Identify which cell holds the provided text, then report its (X, Y) central coordinate. 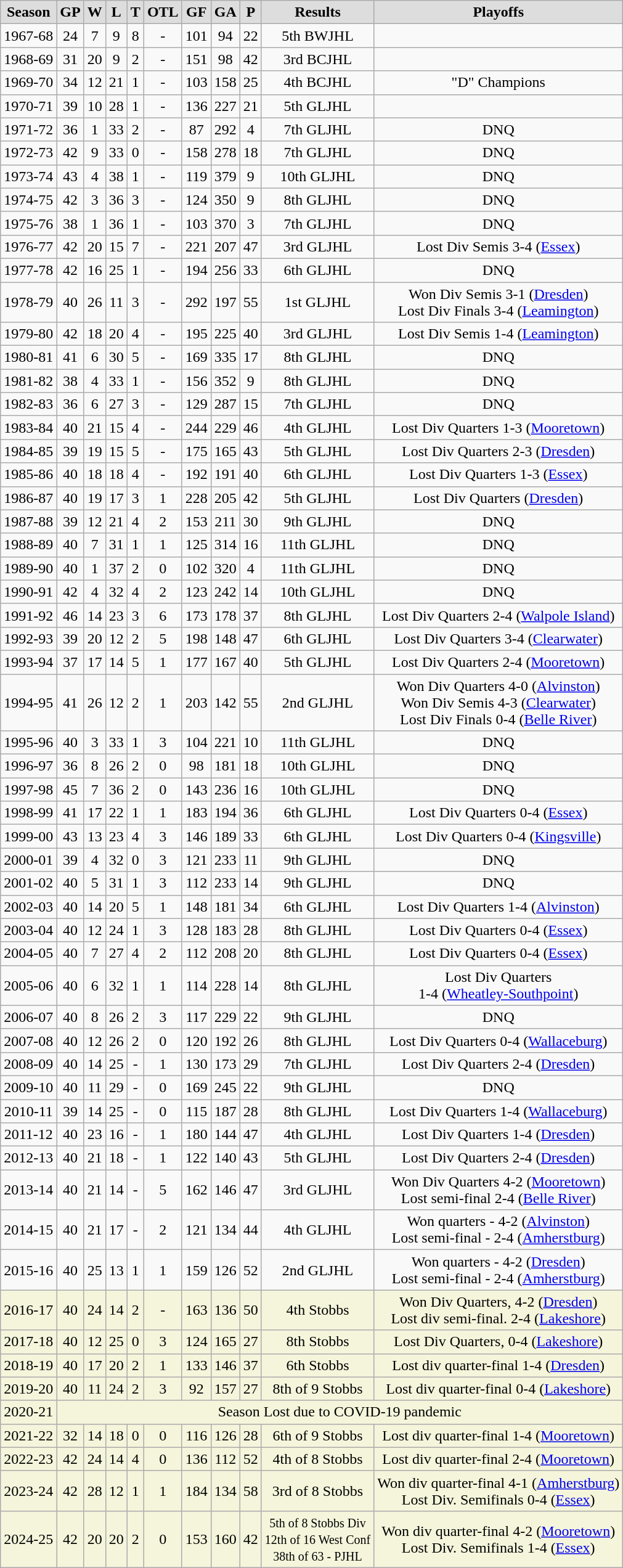
"D" Champions (499, 83)
203 (196, 703)
1992-93 (28, 639)
2003-04 (28, 930)
117 (196, 1017)
4th of 8 Stobbs (317, 1459)
2022-23 (28, 1459)
87 (196, 129)
W (95, 12)
1972-73 (28, 153)
1973-74 (28, 176)
2001-02 (28, 883)
189 (226, 836)
180 (196, 1135)
Won div quarter-final 4-2 (Mooretown)Lost Div. Semifinals 1-4 (Essex) (499, 1539)
Results (317, 12)
Lost Div Quarters 1-4 (Wallaceburg) (499, 1111)
Won Div Quarters, 4-2 (Dresden)Lost div semi-final. 2-4 (Lakeshore) (499, 1310)
1988-89 (28, 545)
1978-79 (28, 302)
Lost div quarter-final 1-4 (Dresden) (499, 1365)
242 (226, 592)
245 (226, 1087)
125 (196, 545)
350 (226, 200)
2018-19 (28, 1365)
5th of 8 Stobbs Div12th of 16 West Conf38th of 63 - PJHL (317, 1539)
Lost Div Quarters, 0-4 (Lakeshore) (499, 1342)
2000-01 (28, 860)
1984-85 (28, 451)
Lost Div Quarters 1-4 (Alvinston) (499, 907)
187 (226, 1111)
379 (226, 176)
2015-16 (28, 1270)
1994-95 (28, 703)
Lost Div Quarters 2-3 (Dresden) (499, 451)
140 (226, 1158)
198 (196, 639)
Lost div quarter-final 2-4 (Mooretown) (499, 1459)
5th BWJHL (317, 36)
2021-22 (28, 1435)
191 (226, 475)
151 (196, 59)
1980-81 (28, 357)
175 (196, 451)
GA (226, 12)
157 (226, 1389)
1977-78 (28, 270)
1998-99 (28, 813)
Lost Div Quarters 3-4 (Clearwater) (499, 639)
114 (196, 985)
143 (196, 790)
1986-87 (28, 498)
Won Div Semis 3-1 (Dresden)Lost Div Finals 3-4 (Leamington) (499, 302)
Won quarters - 4-2 (Alvinston)Lost semi-final - 2-4 (Amherstburg) (499, 1230)
1967-68 (28, 36)
Lost Div Semis 3-4 (Essex) (499, 247)
2009-10 (28, 1087)
2008-09 (28, 1064)
1975-76 (28, 223)
116 (196, 1435)
GF (196, 12)
1987-88 (28, 521)
Lost Div Quarters (Dresden) (499, 498)
197 (226, 302)
178 (226, 615)
128 (196, 930)
92 (196, 1389)
4th BCJHL (317, 83)
142 (226, 703)
129 (196, 404)
119 (196, 176)
8th Stobbs (317, 1342)
1971-72 (28, 129)
3rd BCJHL (317, 59)
2005-06 (28, 985)
256 (226, 270)
2007-08 (28, 1040)
104 (196, 743)
Lost div quarter-final 1-4 (Mooretown) (499, 1435)
Season (28, 12)
156 (196, 381)
1979-80 (28, 334)
115 (196, 1111)
2014-15 (28, 1230)
1999-00 (28, 836)
58 (250, 1490)
T (136, 12)
236 (226, 790)
159 (196, 1270)
Lost Div Quarters 1-4 (Dresden) (499, 1135)
184 (196, 1490)
320 (226, 568)
244 (196, 428)
205 (226, 498)
370 (226, 223)
Won Div Quarters 4-0 (Alvinston)Won Div Semis 4-3 (Clearwater) Lost Div Finals 0-4 (Belle River) (499, 703)
Lost Div Quarters 2-4 (Mooretown) (499, 662)
1982-83 (28, 404)
335 (226, 357)
1st GLJHL (317, 302)
1993-94 (28, 662)
2024-25 (28, 1539)
2019-20 (28, 1389)
130 (196, 1064)
1989-90 (28, 568)
44 (250, 1230)
2011-12 (28, 1135)
2010-11 (28, 1111)
120 (196, 1040)
6th Stobbs (317, 1365)
Lost Div Quarters 1-3 (Essex) (499, 475)
1997-98 (28, 790)
225 (226, 334)
160 (226, 1539)
208 (226, 953)
133 (196, 1365)
1996-97 (28, 766)
2020-21 (28, 1412)
GP (70, 12)
Won Div Quarters 4-2 (Mooretown)Lost semi-final 2-4 (Belle River) (499, 1190)
163 (196, 1310)
8th of 9 Stobbs (317, 1389)
1974-75 (28, 200)
2002-03 (28, 907)
1991-92 (28, 615)
3rd of 8 Stobbs (317, 1490)
2017-18 (28, 1342)
144 (226, 1135)
4th Stobbs (317, 1310)
P (250, 12)
101 (196, 36)
Lost Div Quarters 1-3 (Mooretown) (499, 428)
1968-69 (28, 59)
122 (196, 1158)
2013-14 (28, 1190)
Playoffs (499, 12)
195 (196, 334)
1970-71 (28, 106)
L (116, 12)
162 (196, 1190)
Lost Div Quarters 0-4 (Kingsville) (499, 836)
1983-84 (28, 428)
278 (226, 153)
Lost Div Semis 1-4 (Leamington) (499, 334)
177 (196, 662)
1990-91 (28, 592)
Lost Div Quarters 2-4 (Walpole Island) (499, 615)
1969-70 (28, 83)
Won div quarter-final 4-1 (Amherstburg)Lost Div. Semifinals 0-4 (Essex) (499, 1490)
OTL (163, 12)
2006-07 (28, 1017)
Lost Div Quarters1-4 (Wheatley-Southpoint) (499, 985)
123 (196, 592)
314 (226, 545)
50 (250, 1310)
45 (70, 790)
1976-77 (28, 247)
6th of 9 Stobbs (317, 1435)
2012-13 (28, 1158)
211 (226, 521)
1995-96 (28, 743)
1985-86 (28, 475)
227 (226, 106)
207 (226, 247)
352 (226, 381)
Season Lost due to COVID-19 pandemic (340, 1412)
Lost div quarter-final 0-4 (Lakeshore) (499, 1389)
Lost Div Quarters 0-4 (Wallaceburg) (499, 1040)
1981-82 (28, 381)
2023-24 (28, 1490)
2016-17 (28, 1310)
287 (226, 404)
167 (226, 662)
94 (226, 36)
2004-05 (28, 953)
102 (196, 568)
Won quarters - 4-2 (Dresden)Lost semi-final - 2-4 (Amherstburg) (499, 1270)
